Scan for the cell matching the given text and deliver its (X, Y) coordinate at center. 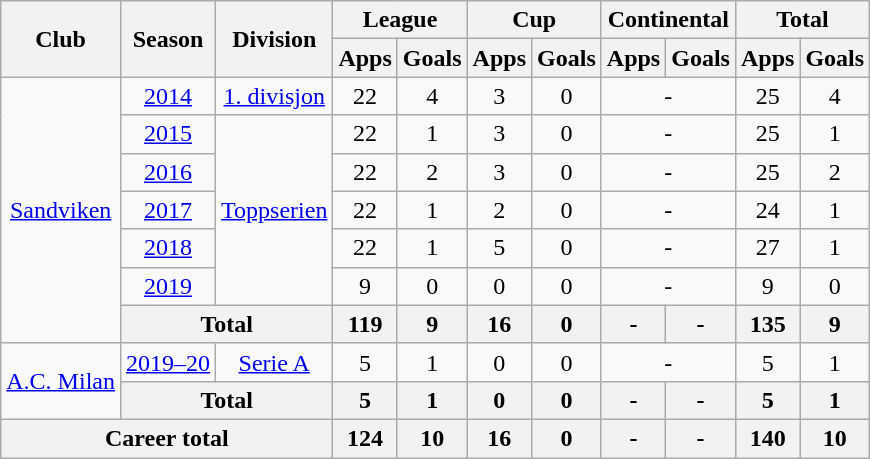
1. divisjon (274, 96)
2017 (168, 210)
Toppserien (274, 210)
A.C. Milan (61, 381)
Career total (167, 438)
Season (168, 39)
2019–20 (168, 362)
2019 (168, 286)
2016 (168, 172)
27 (767, 248)
Cup (534, 20)
140 (767, 438)
Division (274, 39)
24 (767, 210)
League (400, 20)
2018 (168, 248)
Continental (668, 20)
2014 (168, 96)
135 (767, 324)
124 (365, 438)
2015 (168, 134)
Sandviken (61, 210)
Club (61, 39)
119 (365, 324)
Serie A (274, 362)
